Pinpoint the cell where the given text exists, returning its (X, Y) midpoint coordinate. 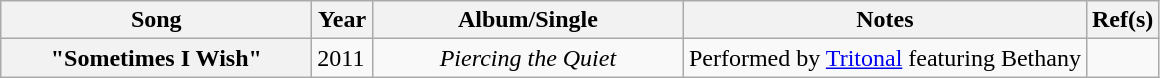
Ref(s) (1122, 20)
Song (156, 20)
2011 (342, 58)
Year (342, 20)
Album/Single (528, 20)
Piercing the Quiet (528, 58)
"Sometimes I Wish" (156, 58)
Notes (884, 20)
Performed by Tritonal featuring Bethany (884, 58)
